Capture the cell that displays the provided text and extract its [x, y] central coordinate. 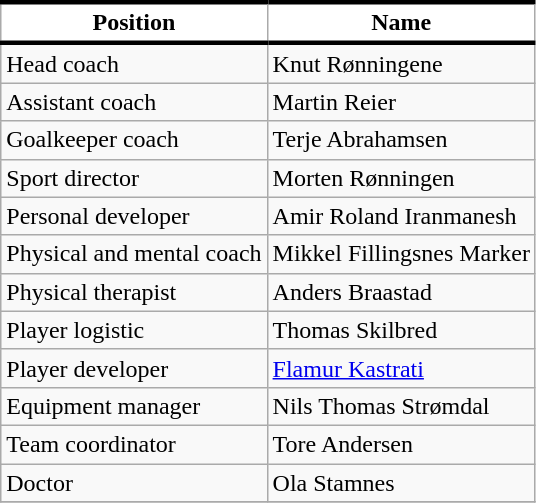
Doctor [134, 483]
Anders Braastad [401, 292]
Physical therapist [134, 292]
Amir Roland Iranmanesh [401, 216]
Assistant coach [134, 102]
Position [134, 22]
Sport director [134, 178]
Personal developer [134, 216]
Head coach [134, 63]
Thomas Skilbred [401, 330]
Terje Abrahamsen [401, 140]
Ola Stamnes [401, 483]
Mikkel Fillingsnes Marker [401, 254]
Martin Reier [401, 102]
Morten Rønningen [401, 178]
Tore Andersen [401, 444]
Knut Rønningene [401, 63]
Player logistic [134, 330]
Team coordinator [134, 444]
Goalkeeper coach [134, 140]
Equipment manager [134, 406]
Player developer [134, 368]
Flamur Kastrati [401, 368]
Name [401, 22]
Nils Thomas Strømdal [401, 406]
Physical and mental coach [134, 254]
